For the text-containing cell, return its midpoint in [X, Y] coordinate format. 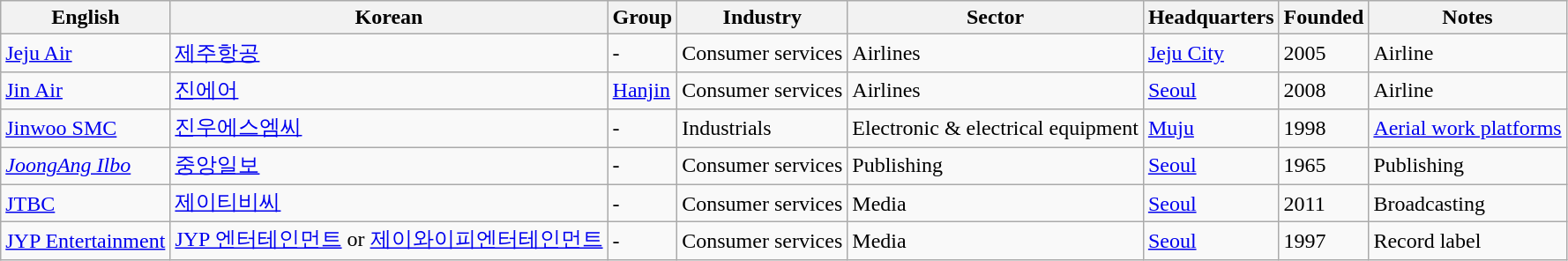
JYP Entertainment [86, 242]
2011 [1324, 203]
제주항공 [389, 53]
Muju [1211, 129]
중앙일보 [389, 166]
Industrials [762, 129]
1965 [1324, 166]
Group [642, 18]
English [86, 18]
JoongAng Ilbo [86, 166]
1998 [1324, 129]
JTBC [86, 203]
진우에스엠씨 [389, 129]
JYP 엔터테인먼트 or 제이와이피엔터테인먼트 [389, 242]
Jin Air [86, 90]
Electronic & electrical equipment [996, 129]
Hanjin [642, 90]
Jinwoo SMC [86, 129]
Headquarters [1211, 18]
Industry [762, 18]
Jeju City [1211, 53]
1997 [1324, 242]
2008 [1324, 90]
Founded [1324, 18]
Korean [389, 18]
2005 [1324, 53]
Notes [1467, 18]
제이티비씨 [389, 203]
Sector [996, 18]
Record label [1467, 242]
Aerial work platforms [1467, 129]
Broadcasting [1467, 203]
Jeju Air [86, 53]
진에어 [389, 90]
